Determine the (x, y) coordinate at the center of the cell enclosing the given text.  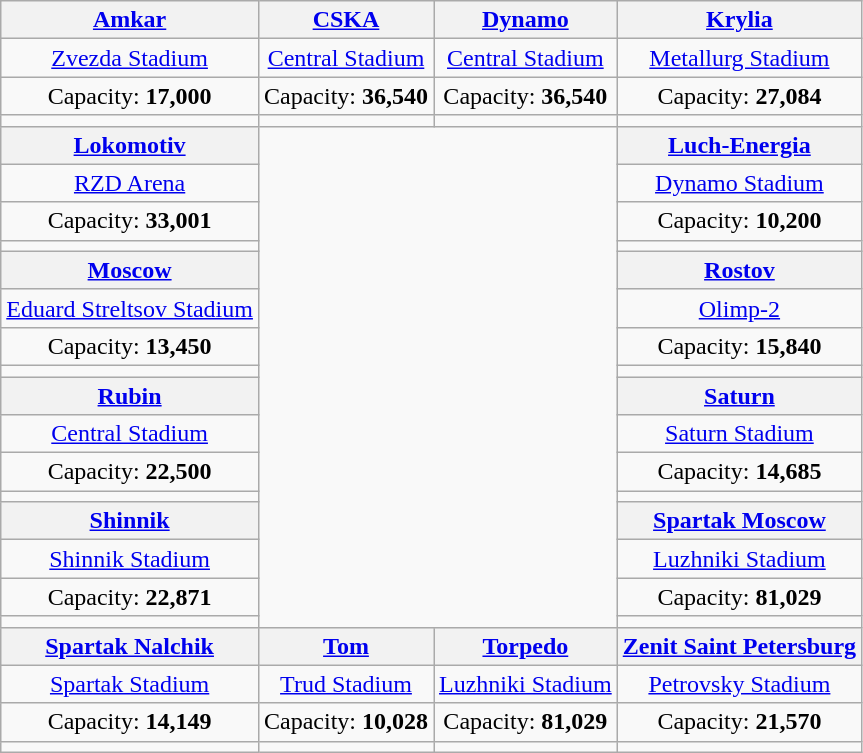
Capacity: 14,149 (130, 722)
Dynamo (526, 20)
Capacity: 17,000 (130, 96)
Trud Stadium (346, 684)
Capacity: 13,450 (130, 346)
Capacity: 10,200 (739, 221)
Capacity: 10,028 (346, 722)
Olimp-2 (739, 308)
Spartak Nalchik (130, 646)
Eduard Streltsov Stadium (130, 308)
CSKA (346, 20)
Torpedo (526, 646)
Capacity: 22,871 (130, 597)
Saturn (739, 395)
Metallurg Stadium (739, 58)
Spartak Stadium (130, 684)
Rostov (739, 270)
Capacity: 14,685 (739, 472)
Zvezda Stadium (130, 58)
Capacity: 15,840 (739, 346)
Krylia (739, 20)
Dynamo Stadium (739, 183)
Capacity: 33,001 (130, 221)
Shinnik (130, 521)
Tom (346, 646)
Capacity: 22,500 (130, 472)
RZD Arena (130, 183)
Moscow (130, 270)
Petrovsky Stadium (739, 684)
Saturn Stadium (739, 434)
Capacity: 21,570 (739, 722)
Lokomotiv (130, 145)
Spartak Moscow (739, 521)
Shinnik Stadium (130, 559)
Capacity: 27,084 (739, 96)
Zenit Saint Petersburg (739, 646)
Luch-Energia (739, 145)
Amkar (130, 20)
Rubin (130, 395)
